Scan for the cell matching the given text and deliver its (x, y) coordinate at center. 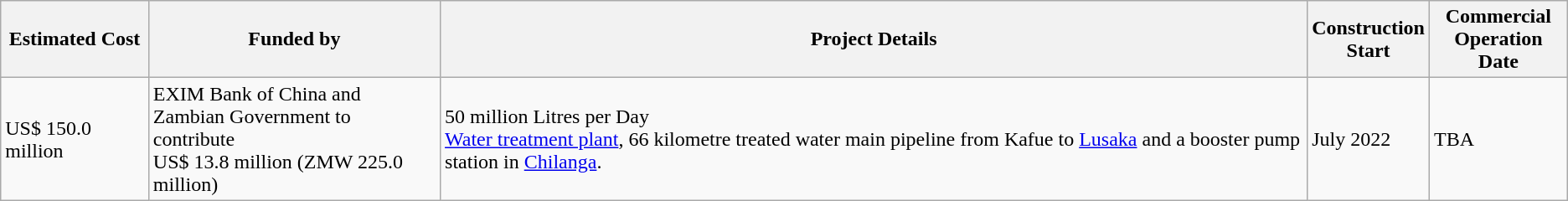
ConstructionStart (1369, 39)
EXIM Bank of China andZambian Government to contributeUS$ 13.8 million (ZMW 225.0 million) (294, 139)
Funded by (294, 39)
Estimated Cost (75, 39)
TBA (1498, 139)
US$ 150.0 million (75, 139)
Project Details (874, 39)
July 2022 (1369, 139)
50 million Litres per DayWater treatment plant, 66 kilometre treated water main pipeline from Kafue to Lusaka and a booster pump station in Chilanga. (874, 139)
CommercialOperation Date (1498, 39)
